Return the (x, y) coordinate for the center point of the cell that contains the specified text.  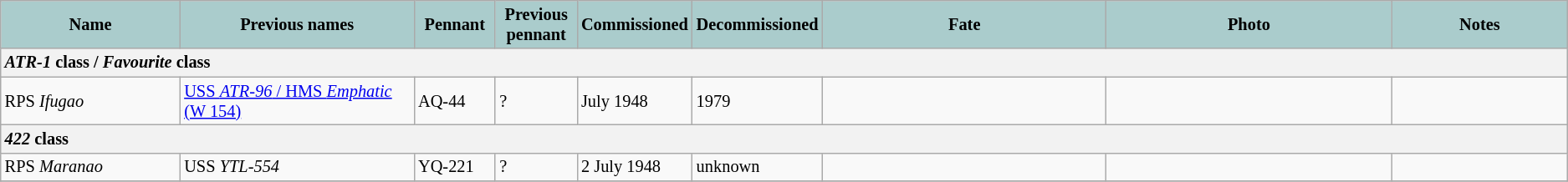
July 1948 (635, 101)
2 July 1948 (635, 167)
ATR-1 class / Favourite class (784, 63)
Fate (965, 24)
Notes (1480, 24)
Commissioned (635, 24)
Pennant (455, 24)
USS ATR-96 / HMS Emphatic (W 154) (297, 101)
1979 (758, 101)
RPS Ifugao (90, 101)
USS YTL-554 (297, 167)
Name (90, 24)
Previous pennant (536, 24)
unknown (758, 167)
YQ-221 (455, 167)
Decommissioned (758, 24)
AQ-44 (455, 101)
RPS Maranao (90, 167)
Previous names (297, 24)
Photo (1249, 24)
422 class (784, 139)
